Pinpoint the cell where the given text exists, returning its (X, Y) midpoint coordinate. 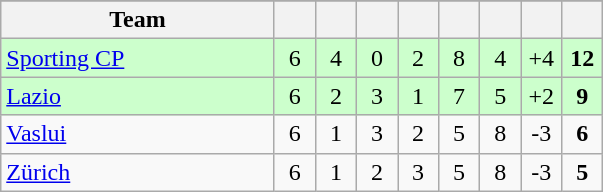
Team (138, 20)
Zürich (138, 172)
0 (376, 58)
Vaslui (138, 134)
+4 (542, 58)
Lazio (138, 96)
Sporting CP (138, 58)
12 (582, 58)
+2 (542, 96)
7 (460, 96)
9 (582, 96)
